Determine the [x, y] coordinate at the center of the cell enclosing the given text.  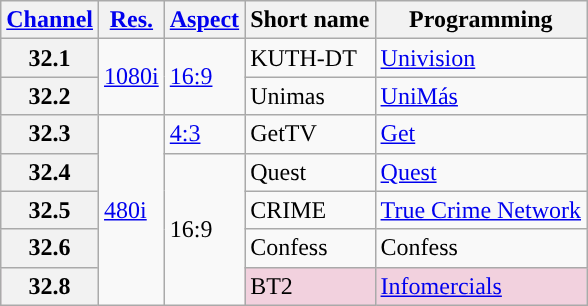
1080i [132, 77]
KUTH-DT [310, 58]
Programming [481, 20]
Unimas [310, 96]
Get [481, 134]
CRIME [310, 210]
Res. [132, 20]
480i [132, 210]
True Crime Network [481, 210]
32.5 [50, 210]
Channel [50, 20]
32.1 [50, 58]
Short name [310, 20]
UniMás [481, 96]
BT2 [310, 286]
Univision [481, 58]
Infomercials [481, 286]
32.2 [50, 96]
32.4 [50, 172]
32.6 [50, 248]
GetTV [310, 134]
32.3 [50, 134]
4:3 [204, 134]
32.8 [50, 286]
Aspect [204, 20]
